Capture the cell that displays the provided text and extract its (X, Y) central coordinate. 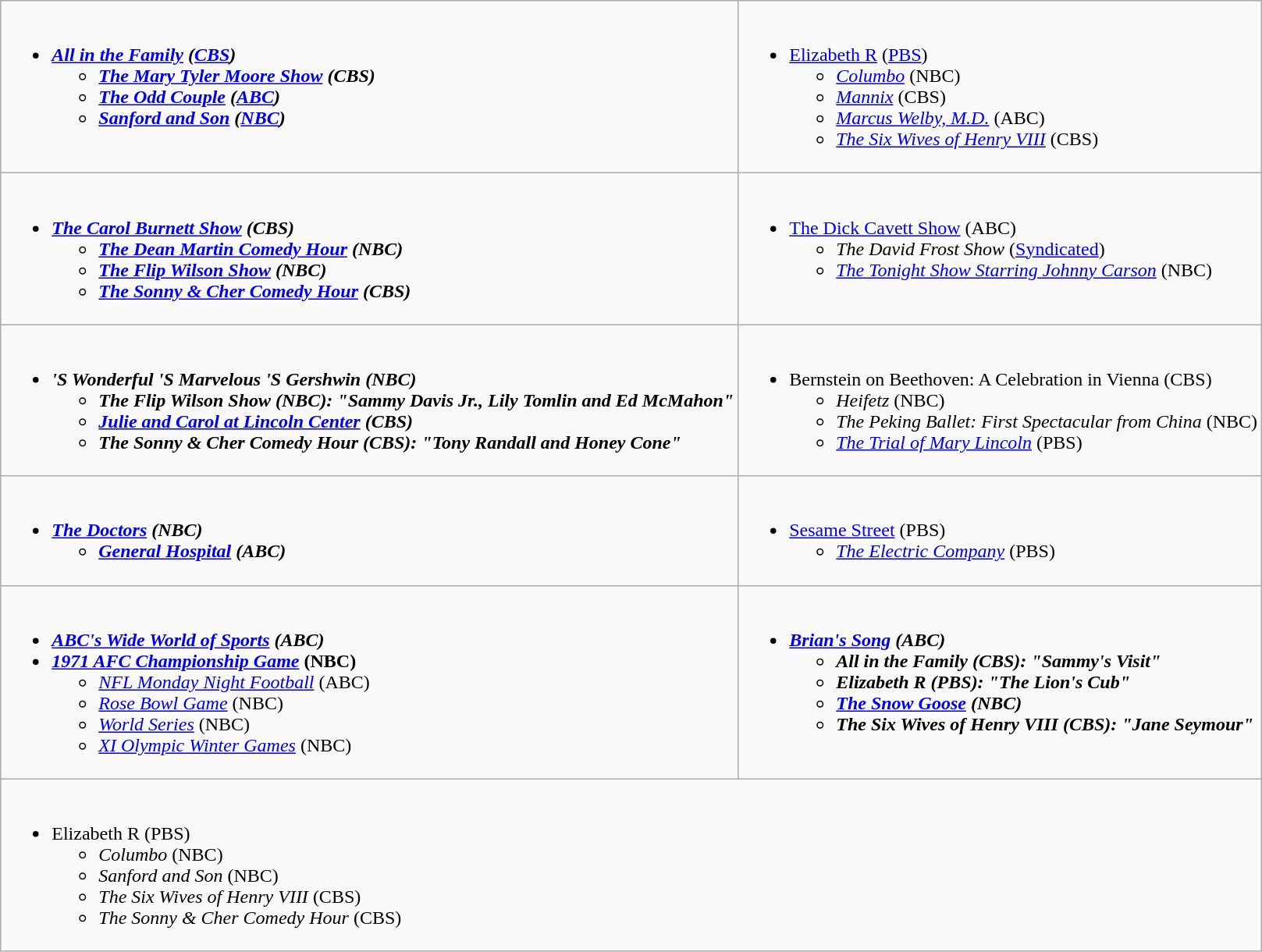
The Carol Burnett Show (CBS)The Dean Martin Comedy Hour (NBC)The Flip Wilson Show (NBC)The Sonny & Cher Comedy Hour (CBS) (370, 249)
Elizabeth R (PBS)Columbo (NBC)Mannix (CBS)Marcus Welby, M.D. (ABC)The Six Wives of Henry VIII (CBS) (1001, 87)
Sesame Street (PBS)The Electric Company (PBS) (1001, 531)
The Dick Cavett Show (ABC)The David Frost Show (Syndicated)The Tonight Show Starring Johnny Carson (NBC) (1001, 249)
All in the Family (CBS)The Mary Tyler Moore Show (CBS)The Odd Couple (ABC)Sanford and Son (NBC) (370, 87)
The Doctors (NBC)General Hospital (ABC) (370, 531)
Elizabeth R (PBS)Columbo (NBC)Sanford and Son (NBC)The Six Wives of Henry VIII (CBS)The Sonny & Cher Comedy Hour (CBS) (631, 865)
